Capture the cell that displays the provided text and extract its [X, Y] central coordinate. 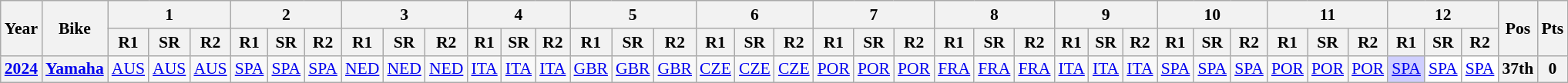
1 [170, 15]
3 [404, 15]
9 [1106, 15]
4 [518, 15]
37th [1518, 69]
Pos [1518, 28]
10 [1213, 15]
5 [633, 15]
Year [22, 28]
Pts [1552, 28]
12 [1442, 15]
Bike [75, 28]
7 [874, 15]
0 [1552, 69]
11 [1328, 15]
2 [287, 15]
6 [755, 15]
8 [994, 15]
Yamaha [75, 69]
2024 [22, 69]
